Scan for the cell matching the given text and deliver its (x, y) coordinate at center. 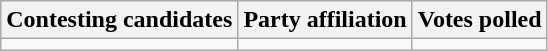
Party affiliation (325, 20)
Contesting candidates (120, 20)
Votes polled (480, 20)
